Capture the cell that displays the provided text and extract its (x, y) central coordinate. 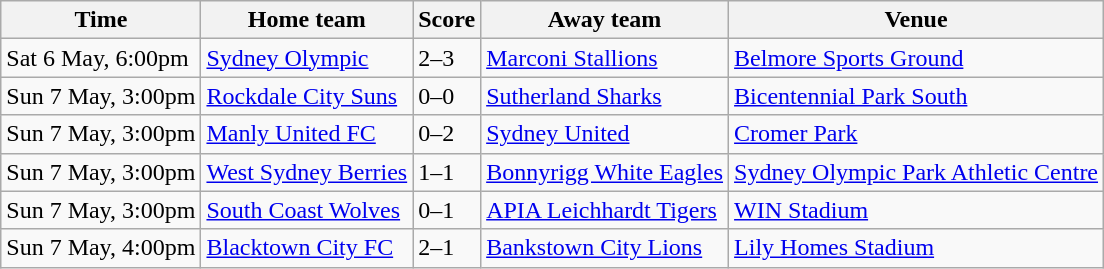
Bankstown City Lions (605, 248)
Lily Homes Stadium (916, 248)
South Coast Wolves (307, 210)
1–1 (447, 172)
Cromer Park (916, 134)
0–2 (447, 134)
Home team (307, 20)
Sydney Olympic Park Athletic Centre (916, 172)
Belmore Sports Ground (916, 58)
Time (101, 20)
Rockdale City Suns (307, 96)
Sutherland Sharks (605, 96)
Sydney United (605, 134)
0–0 (447, 96)
APIA Leichhardt Tigers (605, 210)
2–1 (447, 248)
Away team (605, 20)
Sydney Olympic (307, 58)
2–3 (447, 58)
WIN Stadium (916, 210)
Bicentennial Park South (916, 96)
0–1 (447, 210)
Blacktown City FC (307, 248)
Marconi Stallions (605, 58)
Sat 6 May, 6:00pm (101, 58)
Score (447, 20)
West Sydney Berries (307, 172)
Manly United FC (307, 134)
Sun 7 May, 4:00pm (101, 248)
Venue (916, 20)
Bonnyrigg White Eagles (605, 172)
